Detect which cell encompasses the target text, then output its [X, Y] center coordinate. 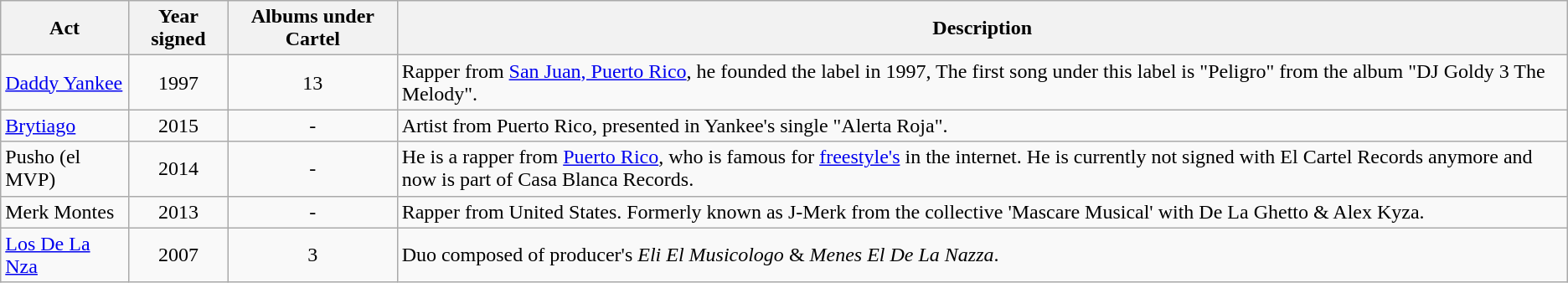
Rapper from San Juan, Puerto Rico, he founded the label in 1997, The first song under this label is "Peligro" from the album "DJ Goldy 3 The Melody". [982, 82]
Rapper from United States. Formerly known as J-Merk from the collective 'Mascare Musical' with De La Ghetto & Alex Kyza. [982, 212]
3 [313, 255]
Los De La Nza [65, 255]
Description [982, 28]
2015 [178, 126]
13 [313, 82]
Act [65, 28]
2007 [178, 255]
Albums under Cartel [313, 28]
Duo composed of producer's Eli El Musicologo & Menes El De La Nazza. [982, 255]
1997 [178, 82]
2013 [178, 212]
2014 [178, 169]
Year signed [178, 28]
Daddy Yankee [65, 82]
Artist from Puerto Rico, presented in Yankee's single "Alerta Roja". [982, 126]
Pusho (el MVP) [65, 169]
Merk Montes [65, 212]
Brytiago [65, 126]
